Scan for the cell matching the given text and deliver its (X, Y) coordinate at center. 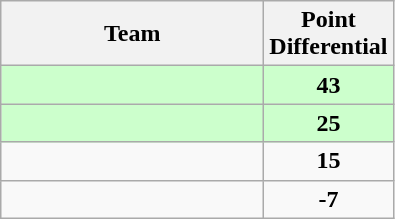
Team (132, 34)
43 (328, 85)
-7 (328, 199)
25 (328, 123)
15 (328, 161)
Point Differential (328, 34)
